From the cell containing the given text, extract its center point as (X, Y) coordinate. 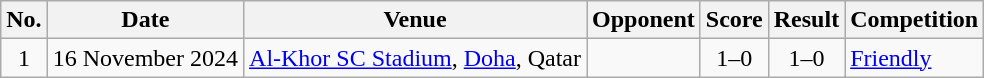
No. (24, 20)
Opponent (644, 20)
Score (734, 20)
1 (24, 58)
Al-Khor SC Stadium, Doha, Qatar (416, 58)
Competition (914, 20)
Date (145, 20)
Friendly (914, 58)
Result (806, 20)
16 November 2024 (145, 58)
Venue (416, 20)
